Search for the cell housing the specified text and yield its (X, Y) center coordinate. 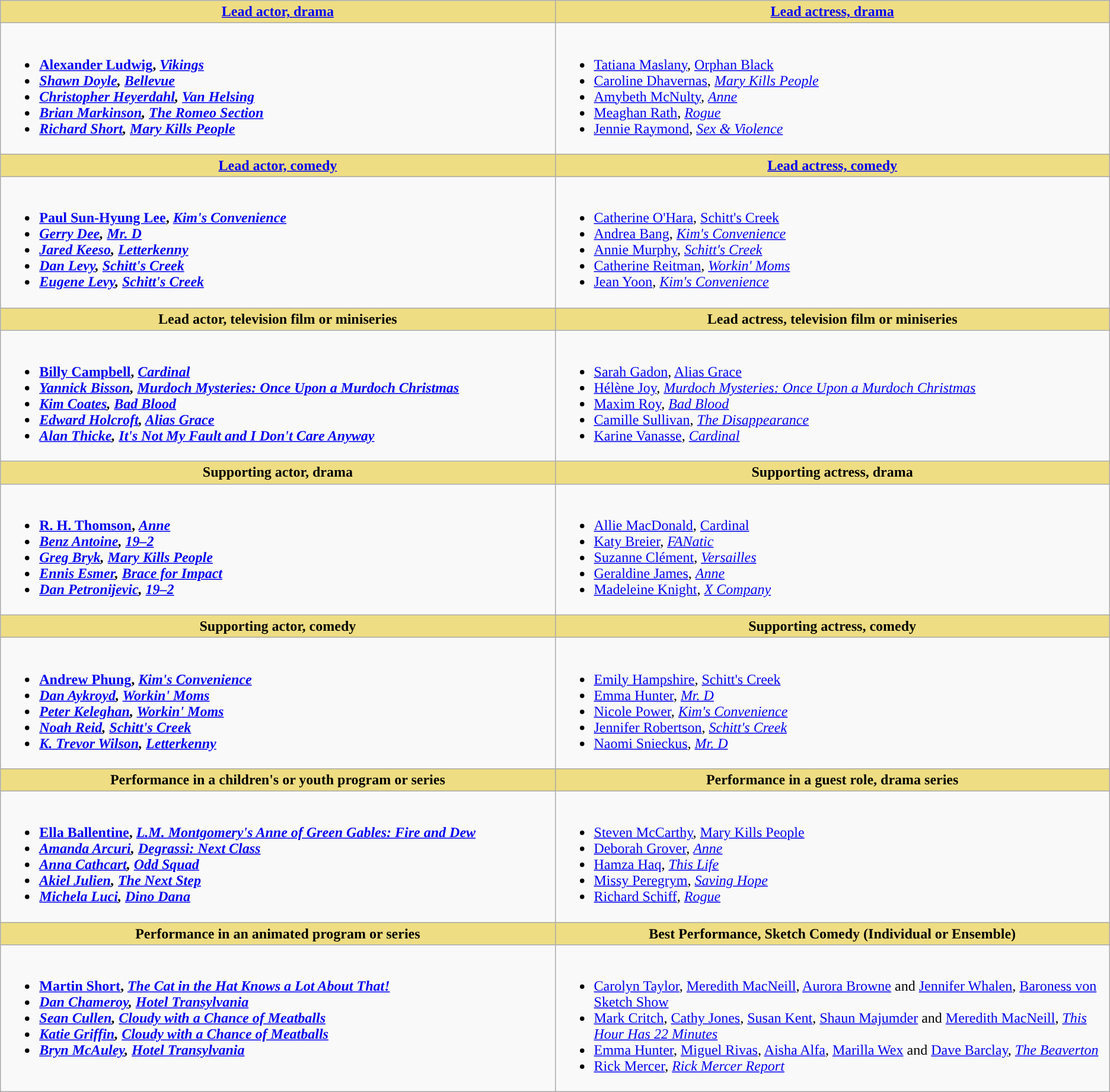
Performance in an animated program or series (277, 934)
Alexander Ludwig, VikingsShawn Doyle, BellevueChristopher Heyerdahl, Van HelsingBrian Markinson, The Romeo SectionRichard Short, Mary Kills People (277, 89)
R. H. Thomson, AnneBenz Antoine, 19–2Greg Bryk, Mary Kills PeopleEnnis Esmer, Brace for ImpactDan Petronijevic, 19–2 (277, 549)
Steven McCarthy, Mary Kills PeopleDeborah Grover, AnneHamza Haq, This LifeMissy Peregrym, Saving HopeRichard Schiff, Rogue (832, 856)
Lead actress, comedy (832, 165)
Tatiana Maslany, Orphan BlackCaroline Dhavernas, Mary Kills PeopleAmybeth McNulty, AnneMeaghan Rath, RogueJennie Raymond, Sex & Violence (832, 89)
Supporting actor, comedy (277, 626)
Catherine O'Hara, Schitt's CreekAndrea Bang, Kim's ConvenienceAnnie Murphy, Schitt's CreekCatherine Reitman, Workin' MomsJean Yoon, Kim's Convenience (832, 242)
Emily Hampshire, Schitt's CreekEmma Hunter, Mr. DNicole Power, Kim's ConvenienceJennifer Robertson, Schitt's CreekNaomi Snieckus, Mr. D (832, 703)
Supporting actor, drama (277, 472)
Supporting actress, drama (832, 472)
Andrew Phung, Kim's ConvenienceDan Aykroyd, Workin' MomsPeter Keleghan, Workin' MomsNoah Reid, Schitt's CreekK. Trevor Wilson, Letterkenny (277, 703)
Lead actor, television film or miniseries (277, 319)
Paul Sun-Hyung Lee, Kim's ConvenienceGerry Dee, Mr. DJared Keeso, LetterkennyDan Levy, Schitt's CreekEugene Levy, Schitt's Creek (277, 242)
Performance in a guest role, drama series (832, 780)
Lead actor, comedy (277, 165)
Best Performance, Sketch Comedy (Individual or Ensemble) (832, 934)
Lead actress, television film or miniseries (832, 319)
Supporting actress, comedy (832, 626)
Lead actress, drama (832, 12)
Lead actor, drama (277, 12)
Allie MacDonald, CardinalKaty Breier, FANaticSuzanne Clément, VersaillesGeraldine James, AnneMadeleine Knight, X Company (832, 549)
Performance in a children's or youth program or series (277, 780)
